Pinpoint the cell where the given text exists, returning its (x, y) midpoint coordinate. 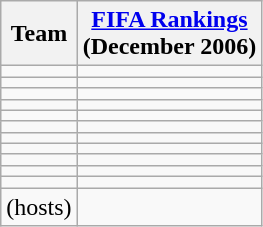
FIFA Rankings(December 2006) (170, 34)
(hosts) (39, 207)
Team (39, 34)
